Find where the given text appears and provide that cell's center as (X, Y) coordinate. 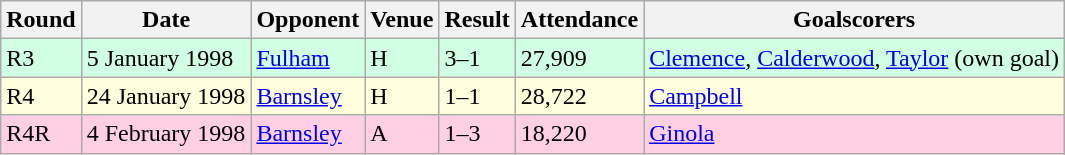
1–1 (477, 96)
28,722 (579, 96)
Ginola (854, 134)
Round (41, 20)
Goalscorers (854, 20)
24 January 1998 (166, 96)
Venue (402, 20)
Clemence, Calderwood, Taylor (own goal) (854, 58)
18,220 (579, 134)
1–3 (477, 134)
R4R (41, 134)
5 January 1998 (166, 58)
R3 (41, 58)
Campbell (854, 96)
4 February 1998 (166, 134)
Opponent (308, 20)
Result (477, 20)
3–1 (477, 58)
R4 (41, 96)
A (402, 134)
Attendance (579, 20)
27,909 (579, 58)
Fulham (308, 58)
Date (166, 20)
